Return the [X, Y] coordinate for the center point of the cell that contains the specified text.  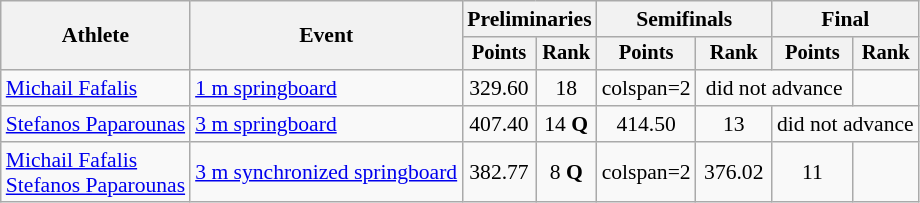
8 Q [566, 172]
1 m springboard [326, 88]
14 Q [566, 124]
Michail Fafalis [96, 88]
414.50 [646, 124]
18 [566, 88]
407.40 [499, 124]
3 m springboard [326, 124]
Event [326, 36]
382.77 [499, 172]
Stefanos Paparounas [96, 124]
Final [846, 19]
376.02 [734, 172]
3 m synchronized springboard [326, 172]
11 [812, 172]
Athlete [96, 36]
Michail FafalisStefanos Paparounas [96, 172]
Preliminaries [529, 19]
329.60 [499, 88]
Semifinals [684, 19]
13 [734, 124]
